Scan for the cell matching the given text and deliver its (X, Y) coordinate at center. 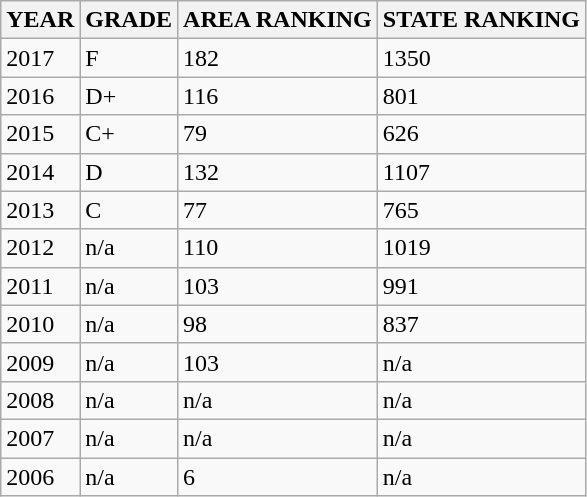
2015 (40, 134)
D+ (129, 96)
801 (481, 96)
837 (481, 324)
6 (278, 477)
110 (278, 248)
2006 (40, 477)
2016 (40, 96)
AREA RANKING (278, 20)
2007 (40, 438)
765 (481, 210)
1107 (481, 172)
C (129, 210)
79 (278, 134)
1019 (481, 248)
77 (278, 210)
991 (481, 286)
2011 (40, 286)
132 (278, 172)
2012 (40, 248)
2014 (40, 172)
626 (481, 134)
2017 (40, 58)
2009 (40, 362)
1350 (481, 58)
2008 (40, 400)
182 (278, 58)
116 (278, 96)
C+ (129, 134)
2013 (40, 210)
STATE RANKING (481, 20)
F (129, 58)
98 (278, 324)
GRADE (129, 20)
2010 (40, 324)
D (129, 172)
YEAR (40, 20)
